Return [X, Y] of the center of cell containing provided text 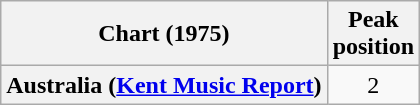
Australia (Kent Music Report) [164, 85]
2 [373, 85]
Peakposition [373, 34]
Chart (1975) [164, 34]
